Return [X, Y] of the center of cell containing provided text 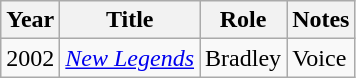
2002 [30, 58]
New Legends [130, 58]
Voice [321, 58]
Title [130, 20]
Year [30, 20]
Bradley [244, 58]
Notes [321, 20]
Role [244, 20]
